Search for the cell housing the specified text and yield its (x, y) center coordinate. 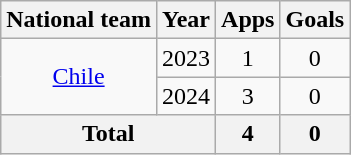
Apps (248, 20)
Chile (79, 77)
National team (79, 20)
Total (108, 134)
Goals (315, 20)
2024 (186, 96)
3 (248, 96)
2023 (186, 58)
Year (186, 20)
1 (248, 58)
4 (248, 134)
